Identify which cell holds the provided text, then report its [x, y] central coordinate. 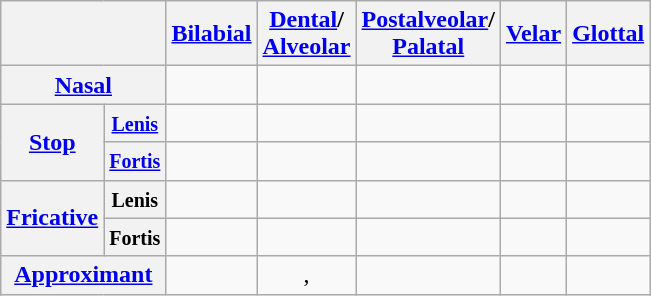
Stop [52, 142]
Glottal [608, 34]
Approximant [84, 275]
Velar [533, 34]
Bilabial [212, 34]
Fricative [52, 218]
Dental/Alveolar [306, 34]
Postalveolar/Palatal [428, 34]
, [306, 275]
Nasal [84, 85]
